Provide the (x, y) coordinate of the cell's center where the given text is located.  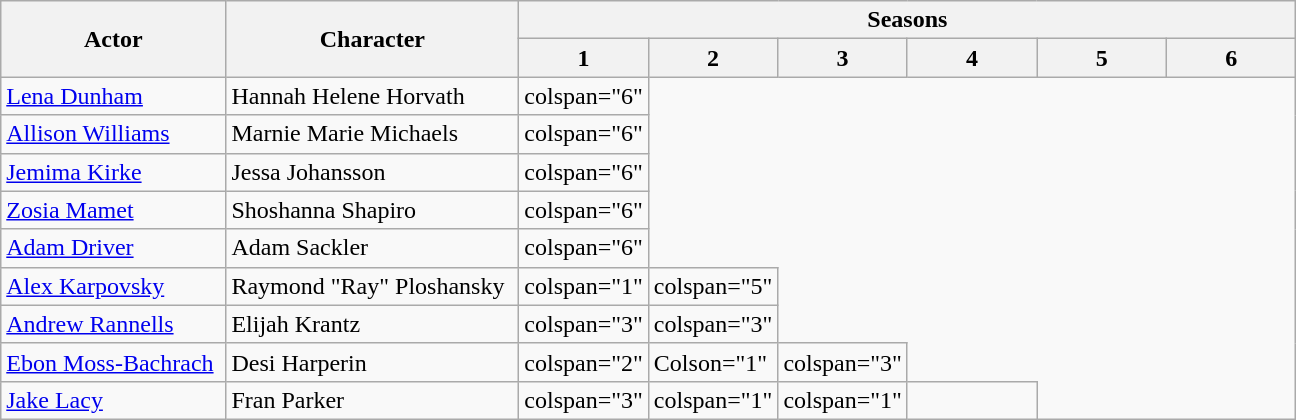
Character (372, 39)
Actor (114, 39)
3 (843, 58)
Shoshanna Shapiro (372, 210)
1 (584, 58)
Raymond "Ray" Ploshansky (372, 286)
Colson="1" (713, 362)
Hannah Helene Horvath (372, 96)
Jake Lacy (114, 400)
colspan="2" (584, 362)
colspan="5" (713, 286)
Fran Parker (372, 400)
6 (1231, 58)
5 (1102, 58)
Seasons (908, 20)
Desi Harperin (372, 362)
Adam Driver (114, 248)
Elijah Krantz (372, 324)
Jemima Kirke (114, 172)
4 (972, 58)
2 (713, 58)
Zosia Mamet (114, 210)
Alex Karpovsky (114, 286)
Ebon Moss-Bachrach (114, 362)
Allison Williams (114, 134)
Marnie Marie Michaels (372, 134)
Andrew Rannells (114, 324)
Adam Sackler (372, 248)
Jessa Johansson (372, 172)
Lena Dunham (114, 96)
